Determine the [X, Y] coordinate at the center of the cell enclosing the given text.  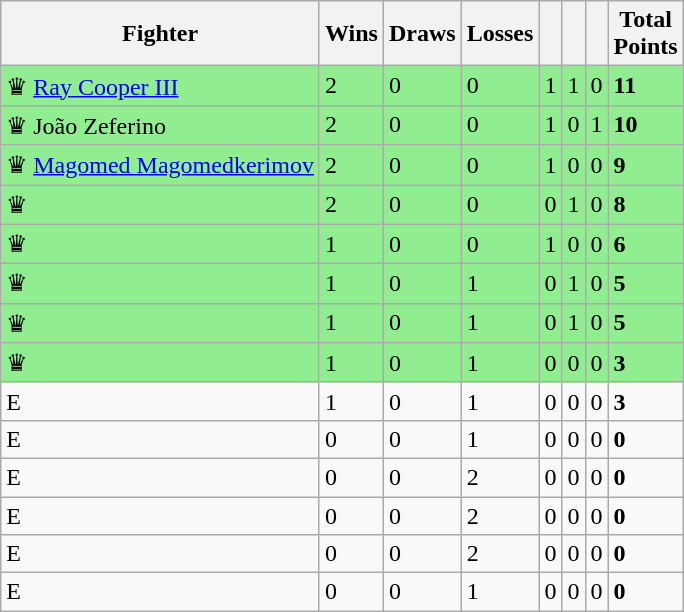
11 [646, 86]
8 [646, 204]
Total Points [646, 34]
10 [646, 125]
♛ João Zeferino [160, 125]
Losses [500, 34]
♛ Ray Cooper III [160, 86]
6 [646, 244]
Wins [351, 34]
♛ Magomed Magomedkerimov [160, 165]
Draws [422, 34]
9 [646, 165]
Fighter [160, 34]
